From the cell containing the given text, extract its center point as [x, y] coordinate. 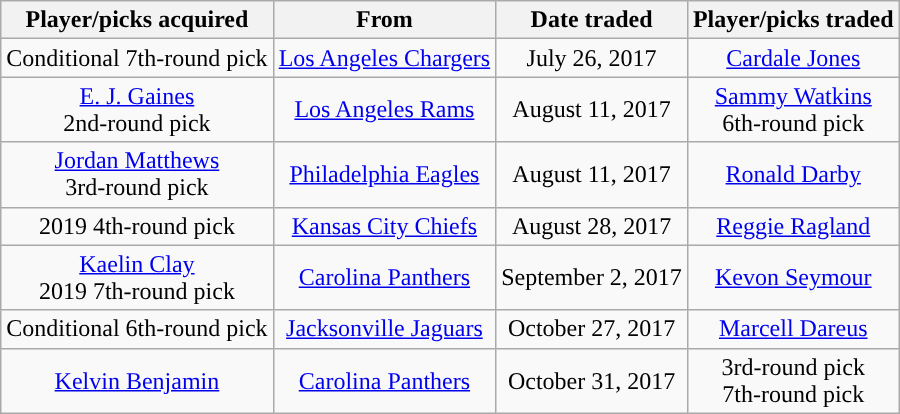
Player/picks acquired [137, 20]
Cardale Jones [793, 58]
Player/picks traded [793, 20]
Kansas City Chiefs [384, 226]
Conditional 6th-round pick [137, 329]
Kelvin Benjamin [137, 380]
October 31, 2017 [592, 380]
Los Angeles Chargers [384, 58]
Reggie Ragland [793, 226]
E. J. Gaines2nd-round pick [137, 110]
September 2, 2017 [592, 278]
August 28, 2017 [592, 226]
July 26, 2017 [592, 58]
Jordan Matthews3rd-round pick [137, 174]
From [384, 20]
Conditional 7th-round pick [137, 58]
Jacksonville Jaguars [384, 329]
Marcell Dareus [793, 329]
2019 4th-round pick [137, 226]
October 27, 2017 [592, 329]
Ronald Darby [793, 174]
Sammy Watkins6th-round pick [793, 110]
Los Angeles Rams [384, 110]
Kevon Seymour [793, 278]
Date traded [592, 20]
Philadelphia Eagles [384, 174]
Kaelin Clay2019 7th-round pick [137, 278]
3rd-round pick 7th-round pick [793, 380]
